From the cell containing the given text, extract its center point as (x, y) coordinate. 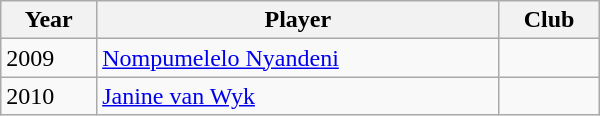
Club (549, 20)
2010 (49, 96)
Janine van Wyk (298, 96)
Nompumelelo Nyandeni (298, 58)
Year (49, 20)
2009 (49, 58)
Player (298, 20)
